Pinpoint the cell where the given text exists, returning its [x, y] midpoint coordinate. 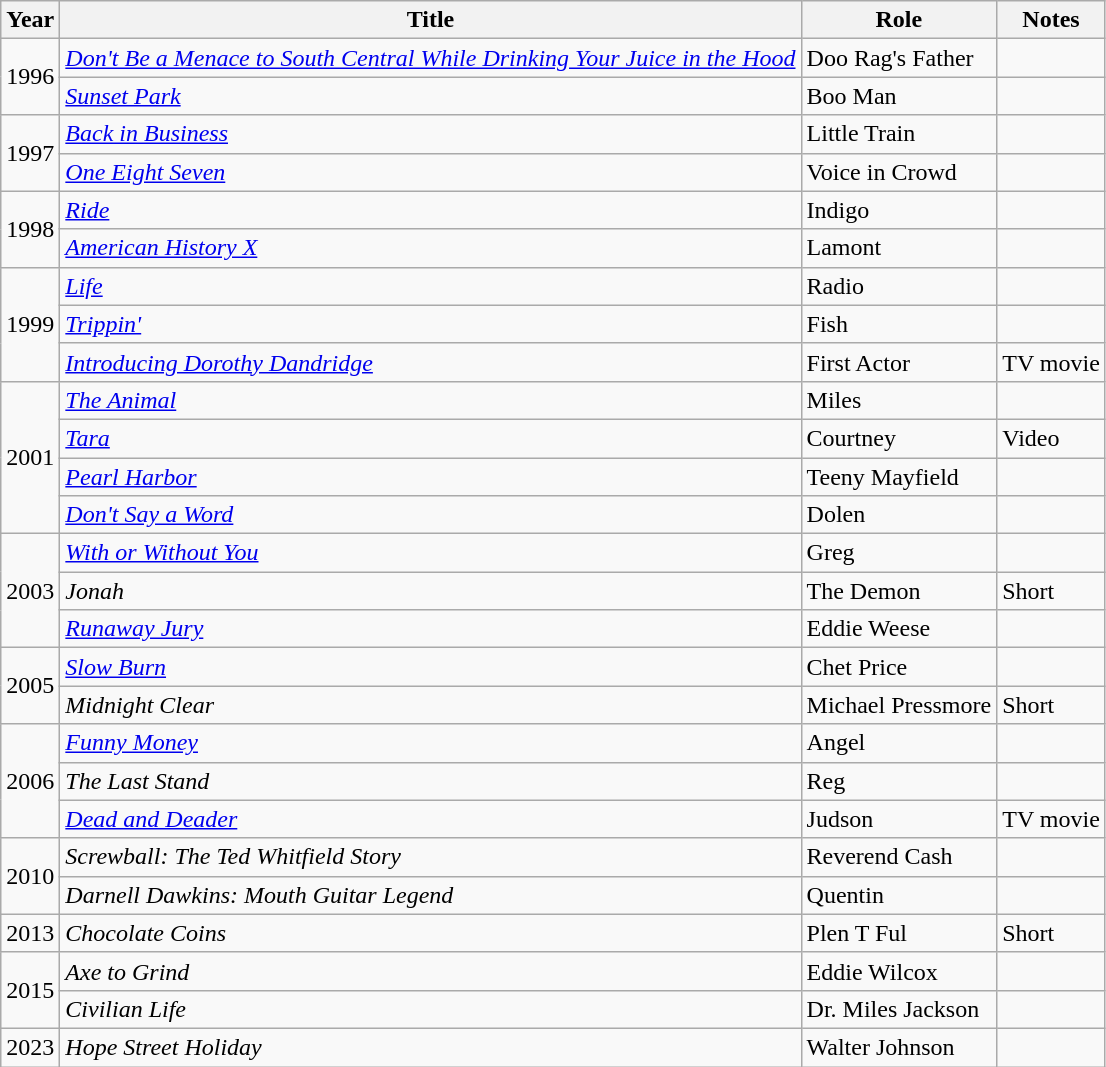
Judson [899, 819]
Video [1052, 438]
Boo Man [899, 96]
1996 [30, 77]
One Eight Seven [430, 172]
Little Train [899, 134]
Greg [899, 553]
Pearl Harbor [430, 477]
1999 [30, 324]
Trippin' [430, 324]
The Animal [430, 400]
2001 [30, 457]
Doo Rag's Father [899, 58]
Life [430, 286]
Hope Street Holiday [430, 1047]
Runaway Jury [430, 629]
Ride [430, 210]
Dolen [899, 515]
Reverend Cash [899, 857]
Angel [899, 743]
Chocolate Coins [430, 933]
Quentin [899, 895]
Midnight Clear [430, 705]
American History X [430, 248]
Dead and Deader [430, 819]
With or Without You [430, 553]
Miles [899, 400]
Darnell Dawkins: Mouth Guitar Legend [430, 895]
Don't Be a Menace to South Central While Drinking Your Juice in the Hood [430, 58]
Indigo [899, 210]
Radio [899, 286]
Screwball: The Ted Whitfield Story [430, 857]
First Actor [899, 362]
Slow Burn [430, 667]
Fish [899, 324]
Funny Money [430, 743]
2003 [30, 591]
Michael Pressmore [899, 705]
Sunset Park [430, 96]
Notes [1052, 20]
Eddie Wilcox [899, 971]
Reg [899, 781]
The Last Stand [430, 781]
Axe to Grind [430, 971]
Teeny Mayfield [899, 477]
2010 [30, 876]
Title [430, 20]
1998 [30, 229]
2006 [30, 781]
Dr. Miles Jackson [899, 1009]
Don't Say a Word [430, 515]
2023 [30, 1047]
Courtney [899, 438]
Lamont [899, 248]
Role [899, 20]
2013 [30, 933]
Jonah [430, 591]
Introducing Dorothy Dandridge [430, 362]
Plen T Ful [899, 933]
Voice in Crowd [899, 172]
1997 [30, 153]
Eddie Weese [899, 629]
2015 [30, 990]
Year [30, 20]
Walter Johnson [899, 1047]
Tara [430, 438]
Civilian Life [430, 1009]
2005 [30, 686]
The Demon [899, 591]
Back in Business [430, 134]
Chet Price [899, 667]
